Extract the (X, Y) coordinate from the center of the cell holding the provided text.  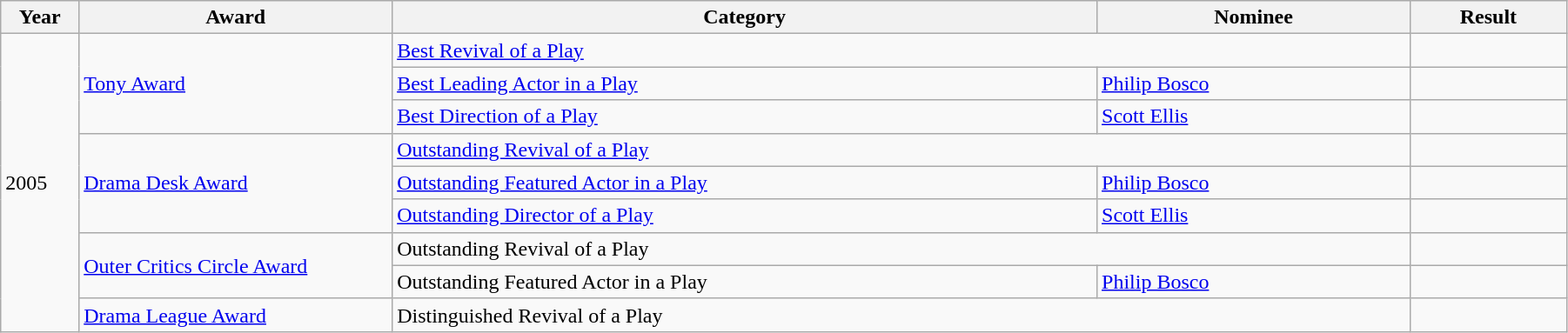
Tony Award (236, 83)
Best Direction of a Play (745, 117)
Drama League Award (236, 315)
Outstanding Director of a Play (745, 216)
Award (236, 17)
Outer Critics Circle Award (236, 265)
Best Leading Actor in a Play (745, 83)
Nominee (1254, 17)
Distinguished Revival of a Play (901, 315)
Drama Desk Award (236, 183)
Result (1488, 17)
2005 (40, 183)
Category (745, 17)
Best Revival of a Play (901, 50)
Year (40, 17)
